Provide the [x, y] coordinate of the cell's center where the given text is located.  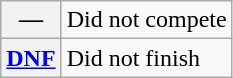
— [31, 20]
DNF [31, 58]
Did not finish [146, 58]
Did not compete [146, 20]
